Output the (x, y) coordinate of the center of the cell containing the given text.  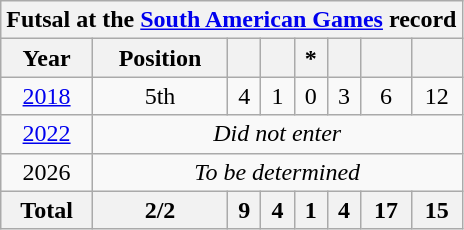
Year (47, 58)
3 (344, 96)
0 (310, 96)
Did not enter (277, 134)
2022 (47, 134)
* (310, 58)
To be determined (277, 172)
Position (160, 58)
2026 (47, 172)
2/2 (160, 210)
12 (436, 96)
15 (436, 210)
6 (386, 96)
5th (160, 96)
2018 (47, 96)
Total (47, 210)
17 (386, 210)
9 (244, 210)
Futsal at the South American Games record (232, 20)
